Identify which cell holds the provided text, then report its (x, y) central coordinate. 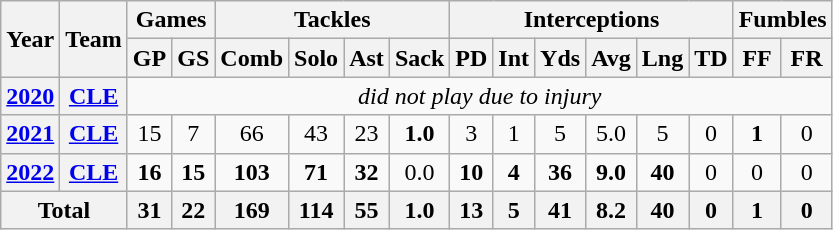
55 (367, 210)
Avg (612, 58)
FR (806, 58)
71 (316, 172)
16 (149, 172)
TD (711, 58)
Total (64, 210)
Tackles (332, 20)
8.2 (612, 210)
103 (252, 172)
Solo (316, 58)
43 (316, 134)
Lng (662, 58)
FF (757, 58)
GP (149, 58)
22 (194, 210)
0.0 (419, 172)
13 (472, 210)
169 (252, 210)
Fumbles (782, 20)
66 (252, 134)
41 (560, 210)
GS (194, 58)
2022 (30, 172)
114 (316, 210)
4 (514, 172)
9.0 (612, 172)
did not play due to injury (480, 96)
23 (367, 134)
Interceptions (592, 20)
5.0 (612, 134)
Team (94, 39)
7 (194, 134)
32 (367, 172)
Comb (252, 58)
Games (170, 20)
36 (560, 172)
Ast (367, 58)
2021 (30, 134)
2020 (30, 96)
3 (472, 134)
Int (514, 58)
PD (472, 58)
31 (149, 210)
10 (472, 172)
Yds (560, 58)
Year (30, 39)
Sack (419, 58)
